From the cell containing the given text, extract its center point as (x, y) coordinate. 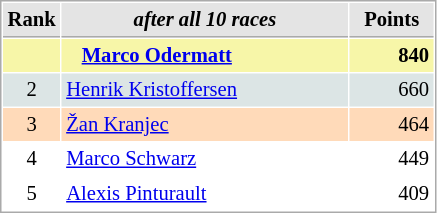
409 (392, 194)
449 (392, 158)
3 (32, 124)
after all 10 races (205, 20)
840 (392, 56)
Points (392, 20)
2 (32, 90)
Henrik Kristoffersen (205, 90)
Rank (32, 20)
Žan Kranjec (205, 124)
Marco Schwarz (205, 158)
Marco Odermatt (205, 56)
660 (392, 90)
464 (392, 124)
5 (32, 194)
Alexis Pinturault (205, 194)
4 (32, 158)
